Locate the cell with the specified text and output its (X, Y) center coordinate. 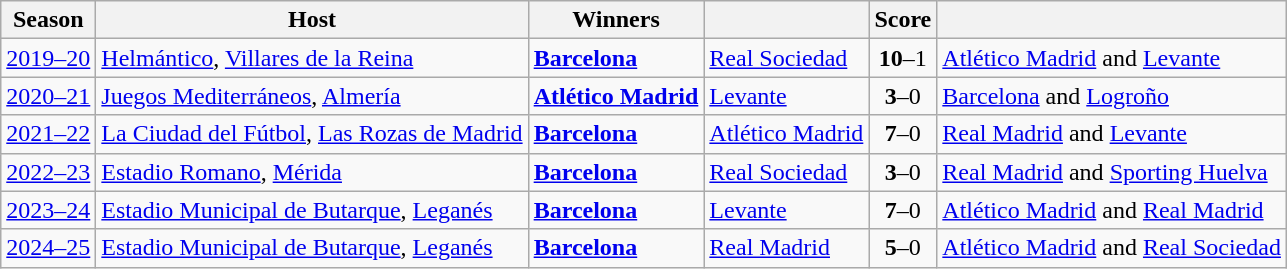
Host (312, 20)
10–1 (903, 58)
2019–20 (48, 58)
Season (48, 20)
Real Madrid (786, 248)
La Ciudad del Fútbol, Las Rozas de Madrid (312, 134)
Juegos Mediterráneos, Almería (312, 96)
Winners (616, 20)
2020–21 (48, 96)
2021–22 (48, 134)
Real Madrid and Sporting Huelva (1112, 172)
Atlético Madrid and Levante (1112, 58)
2024–25 (48, 248)
Score (903, 20)
Atlético Madrid and Real Sociedad (1112, 248)
Atlético Madrid and Real Madrid (1112, 210)
Estadio Romano, Mérida (312, 172)
5–0 (903, 248)
Helmántico, Villares de la Reina (312, 58)
Barcelona and Logroño (1112, 96)
2022–23 (48, 172)
Real Madrid and Levante (1112, 134)
2023–24 (48, 210)
